Detect which cell encompasses the target text, then output its (x, y) center coordinate. 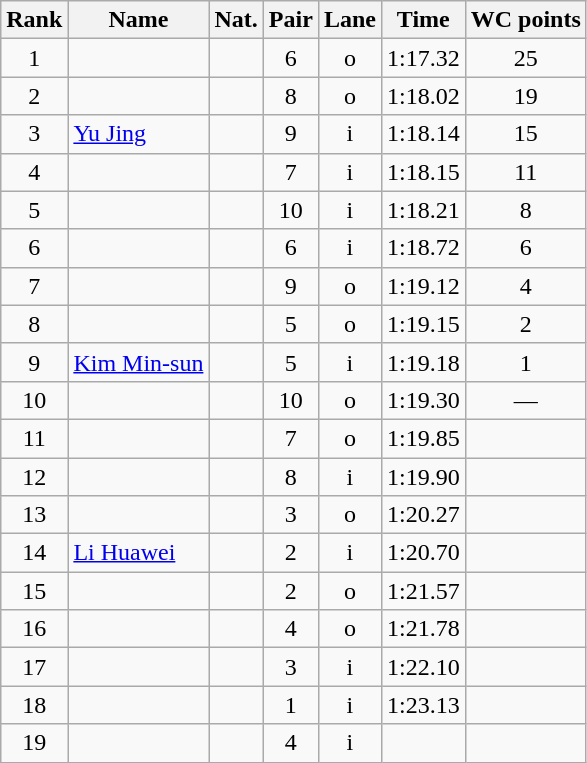
1:18.02 (423, 96)
13 (34, 515)
12 (34, 477)
Kim Min-sun (138, 362)
1:18.14 (423, 134)
1:20.27 (423, 515)
1:19.15 (423, 324)
25 (526, 58)
18 (34, 705)
14 (34, 553)
Yu Jing (138, 134)
1:22.10 (423, 667)
1:19.18 (423, 362)
Rank (34, 20)
Pair (290, 20)
Nat. (236, 20)
Time (423, 20)
16 (34, 629)
1:19.85 (423, 438)
1:18.21 (423, 210)
Lane (350, 20)
Name (138, 20)
1:19.90 (423, 477)
1:20.70 (423, 553)
1:19.30 (423, 400)
1:18.72 (423, 248)
— (526, 400)
1:21.78 (423, 629)
1:17.32 (423, 58)
1:21.57 (423, 591)
17 (34, 667)
WC points (526, 20)
1:19.12 (423, 286)
1:23.13 (423, 705)
Li Huawei (138, 553)
1:18.15 (423, 172)
